Return (X, Y) of the center of cell containing provided text 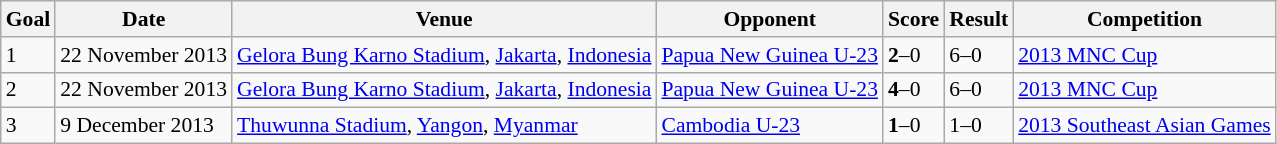
Venue (444, 19)
Cambodia U-23 (770, 126)
2–0 (914, 55)
9 December 2013 (144, 126)
2 (28, 90)
1 (28, 55)
Goal (28, 19)
Date (144, 19)
2013 Southeast Asian Games (1144, 126)
Opponent (770, 19)
3 (28, 126)
Score (914, 19)
Result (978, 19)
Thuwunna Stadium, Yangon, Myanmar (444, 126)
Competition (1144, 19)
4–0 (914, 90)
